Find where the given text appears and provide that cell's center as [X, Y] coordinate. 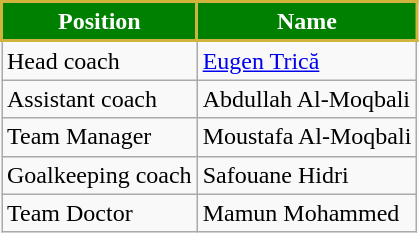
Team Doctor [100, 213]
Name [307, 22]
Goalkeeping coach [100, 175]
Eugen Trică [307, 60]
Team Manager [100, 137]
Abdullah Al-Moqbali [307, 99]
Head coach [100, 60]
Mamun Mohammed [307, 213]
Safouane Hidri [307, 175]
Assistant coach [100, 99]
Position [100, 22]
Moustafa Al-Moqbali [307, 137]
